Detect which cell encompasses the target text, then output its (x, y) center coordinate. 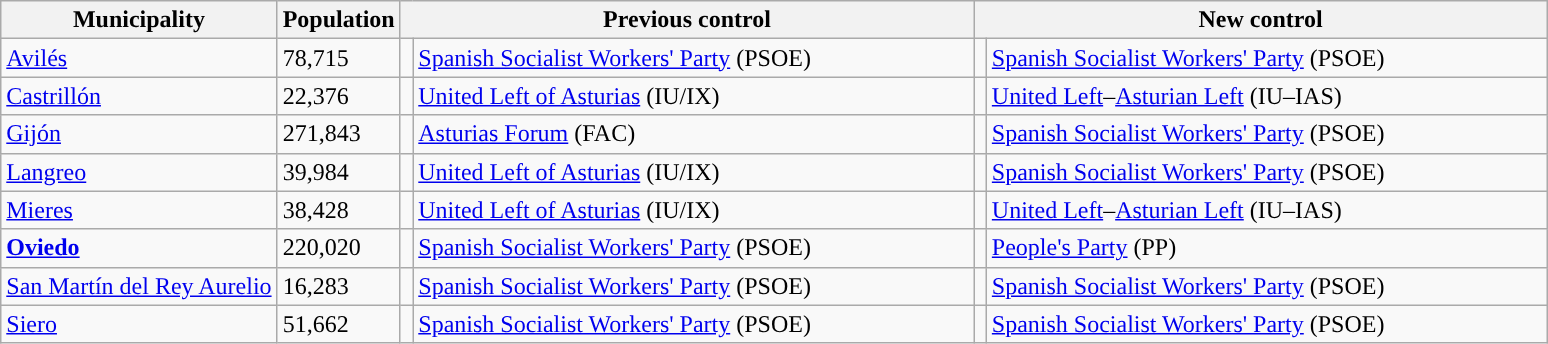
Siero (139, 324)
38,428 (338, 210)
22,376 (338, 96)
220,020 (338, 248)
Gijón (139, 134)
16,283 (338, 286)
San Martín del Rey Aurelio (139, 286)
Previous control (687, 20)
New control (1261, 20)
39,984 (338, 172)
Castrillón (139, 96)
Population (338, 20)
Langreo (139, 172)
51,662 (338, 324)
Oviedo (139, 248)
Municipality (139, 20)
Avilés (139, 58)
271,843 (338, 134)
Asturias Forum (FAC) (694, 134)
Mieres (139, 210)
78,715 (338, 58)
People's Party (PP) (1266, 248)
